Scan for the cell matching the given text and deliver its [x, y] coordinate at center. 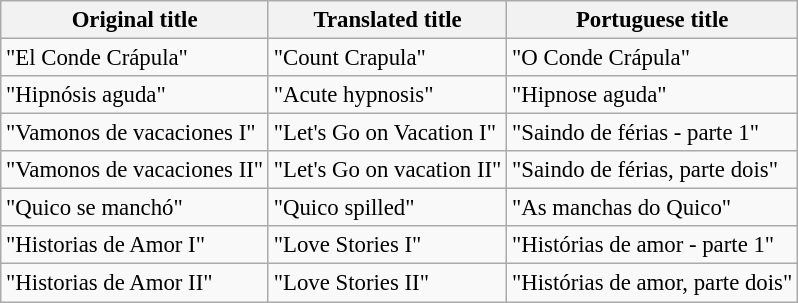
"Let's Go on vacation II" [387, 170]
"Histórias de amor - parte 1" [652, 245]
Translated title [387, 20]
"Love Stories I" [387, 245]
"Count Crapula" [387, 58]
"As manchas do Quico" [652, 208]
"Vamonos de vacaciones I" [135, 133]
"O Conde Crápula" [652, 58]
"Historias de Amor II" [135, 283]
"Acute hypnosis" [387, 95]
"Love Stories II" [387, 283]
"Quico spilled" [387, 208]
"Quico se manchó" [135, 208]
"Saindo de férias - parte 1" [652, 133]
"El Conde Crápula" [135, 58]
"Let's Go on Vacation I" [387, 133]
"Hipnósis aguda" [135, 95]
"Saindo de férias, parte dois" [652, 170]
"Vamonos de vacaciones II" [135, 170]
"Hipnose aguda" [652, 95]
Portuguese title [652, 20]
Original title [135, 20]
"Historias de Amor I" [135, 245]
"Histórias de amor, parte dois" [652, 283]
